For the text-containing cell, return its midpoint in (x, y) coordinate format. 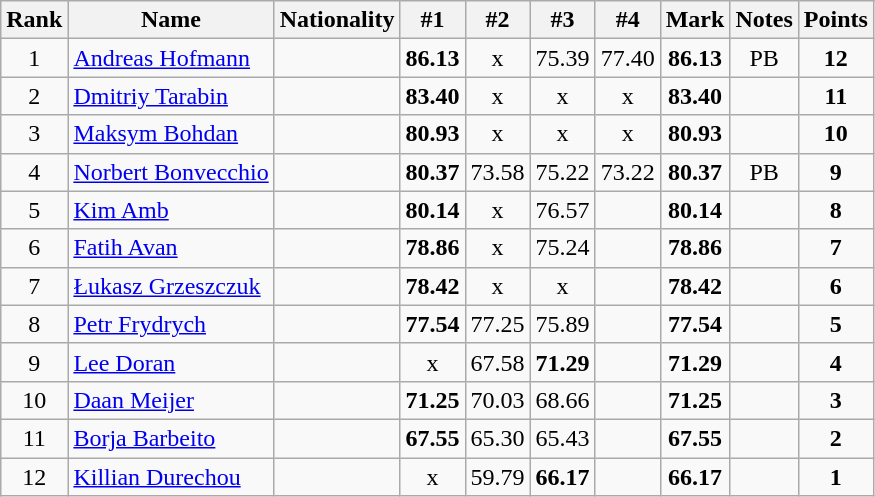
73.22 (628, 172)
77.40 (628, 58)
73.58 (498, 172)
Borja Barbeito (171, 438)
75.89 (562, 324)
68.66 (562, 400)
Notes (764, 20)
75.24 (562, 248)
65.30 (498, 438)
Nationality (337, 20)
Killian Durechou (171, 477)
Petr Frydrych (171, 324)
Łukasz Grzeszczuk (171, 286)
75.39 (562, 58)
#1 (432, 20)
75.22 (562, 172)
Andreas Hofmann (171, 58)
Fatih Avan (171, 248)
Mark (695, 20)
Lee Doran (171, 362)
Dmitriy Tarabin (171, 96)
#3 (562, 20)
#2 (498, 20)
Norbert Bonvecchio (171, 172)
Maksym Bohdan (171, 134)
#4 (628, 20)
77.25 (498, 324)
59.79 (498, 477)
76.57 (562, 210)
Rank (34, 20)
65.43 (562, 438)
67.58 (498, 362)
70.03 (498, 400)
Points (836, 20)
Daan Meijer (171, 400)
Kim Amb (171, 210)
Name (171, 20)
